Search for the cell housing the specified text and yield its [X, Y] center coordinate. 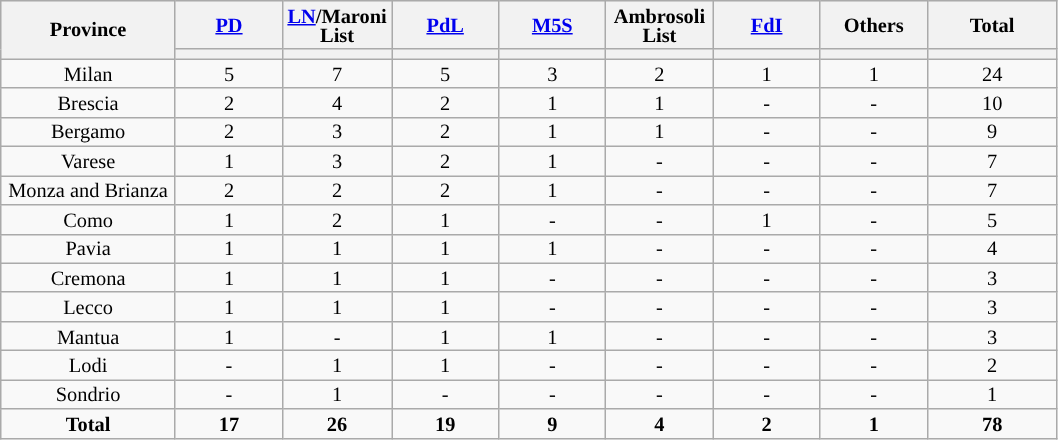
19 [446, 424]
M5S [552, 24]
Pavia [88, 248]
FdI [766, 24]
24 [992, 74]
26 [338, 424]
10 [992, 102]
PD [228, 24]
Sondrio [88, 394]
Varese [88, 160]
PdL [446, 24]
17 [228, 424]
Monza and Brianza [88, 190]
Lecco [88, 306]
Mantua [88, 336]
Ambrosoli List [660, 24]
Brescia [88, 102]
Cremona [88, 278]
LN/Maroni List [338, 24]
Milan [88, 74]
Lodi [88, 364]
Bergamo [88, 132]
Others [874, 24]
Como [88, 218]
78 [992, 424]
Province [88, 29]
